From the cell containing the given text, extract its center point as [x, y] coordinate. 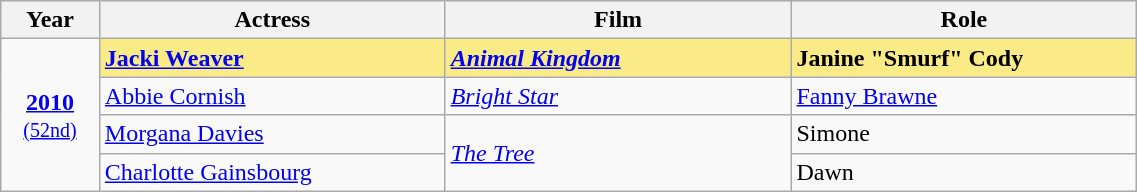
Animal Kingdom [618, 58]
Jacki Weaver [272, 58]
Fanny Brawne [964, 96]
Charlotte Gainsbourg [272, 172]
Actress [272, 20]
2010(52nd) [50, 115]
Morgana Davies [272, 134]
Role [964, 20]
Bright Star [618, 96]
Film [618, 20]
Janine "Smurf" Cody [964, 58]
Simone [964, 134]
The Tree [618, 153]
Abbie Cornish [272, 96]
Dawn [964, 172]
Year [50, 20]
